Scan for the cell matching the given text and deliver its [x, y] coordinate at center. 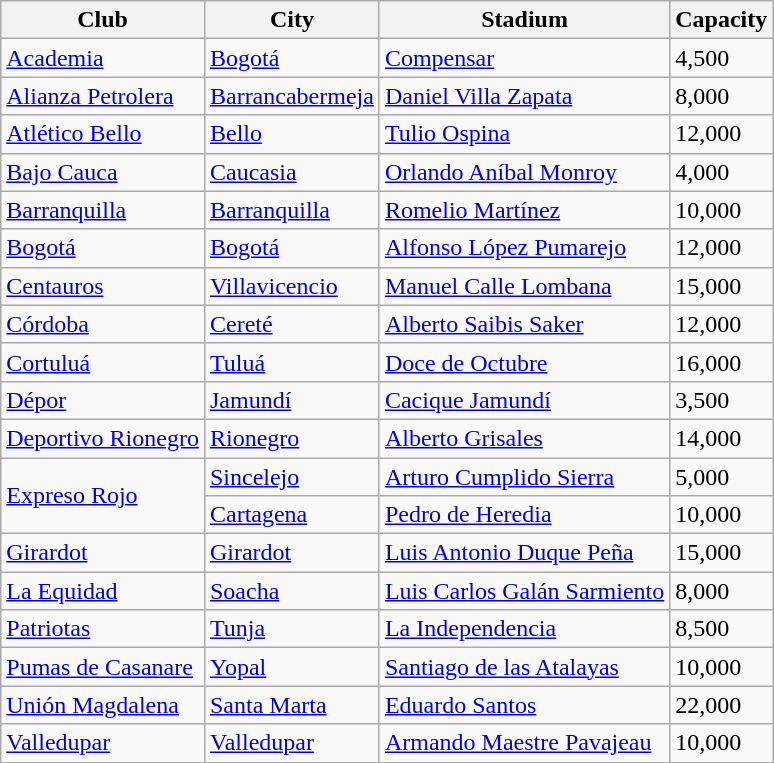
City [292, 20]
Eduardo Santos [524, 705]
4,000 [722, 172]
Sincelejo [292, 477]
22,000 [722, 705]
8,500 [722, 629]
Arturo Cumplido Sierra [524, 477]
Daniel Villa Zapata [524, 96]
Alfonso López Pumarejo [524, 248]
Rionegro [292, 438]
Luis Carlos Galán Sarmiento [524, 591]
Jamundí [292, 400]
Santiago de las Atalayas [524, 667]
Tunja [292, 629]
Dépor [103, 400]
La Independencia [524, 629]
Unión Magdalena [103, 705]
Centauros [103, 286]
Manuel Calle Lombana [524, 286]
Orlando Aníbal Monroy [524, 172]
Alberto Saibis Saker [524, 324]
Pedro de Heredia [524, 515]
Armando Maestre Pavajeau [524, 743]
Club [103, 20]
14,000 [722, 438]
Yopal [292, 667]
Pumas de Casanare [103, 667]
Villavicencio [292, 286]
Doce de Octubre [524, 362]
Bello [292, 134]
Tuluá [292, 362]
4,500 [722, 58]
Luis Antonio Duque Peña [524, 553]
Cacique Jamundí [524, 400]
Patriotas [103, 629]
Córdoba [103, 324]
Alberto Grisales [524, 438]
Bajo Cauca [103, 172]
Cartagena [292, 515]
3,500 [722, 400]
Romelio Martínez [524, 210]
Tulio Ospina [524, 134]
16,000 [722, 362]
Soacha [292, 591]
5,000 [722, 477]
Academia [103, 58]
Santa Marta [292, 705]
Stadium [524, 20]
Atlético Bello [103, 134]
Deportivo Rionegro [103, 438]
Alianza Petrolera [103, 96]
Cereté [292, 324]
Cortuluá [103, 362]
Expreso Rojo [103, 496]
Caucasia [292, 172]
Compensar [524, 58]
Capacity [722, 20]
Barrancabermeja [292, 96]
La Equidad [103, 591]
